Output the [x, y] coordinate of the center of the cell containing the given text.  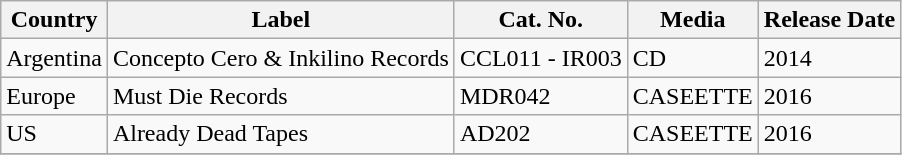
Country [54, 20]
Concepto Cero & Inkilino Records [280, 58]
CD [692, 58]
Argentina [54, 58]
MDR042 [540, 96]
US [54, 134]
CCL011 - IR003 [540, 58]
Europe [54, 96]
AD202 [540, 134]
Release Date [829, 20]
2014 [829, 58]
Must Die Records [280, 96]
Label [280, 20]
Media [692, 20]
Cat. No. [540, 20]
Already Dead Tapes [280, 134]
